Scan for the cell matching the given text and deliver its (x, y) coordinate at center. 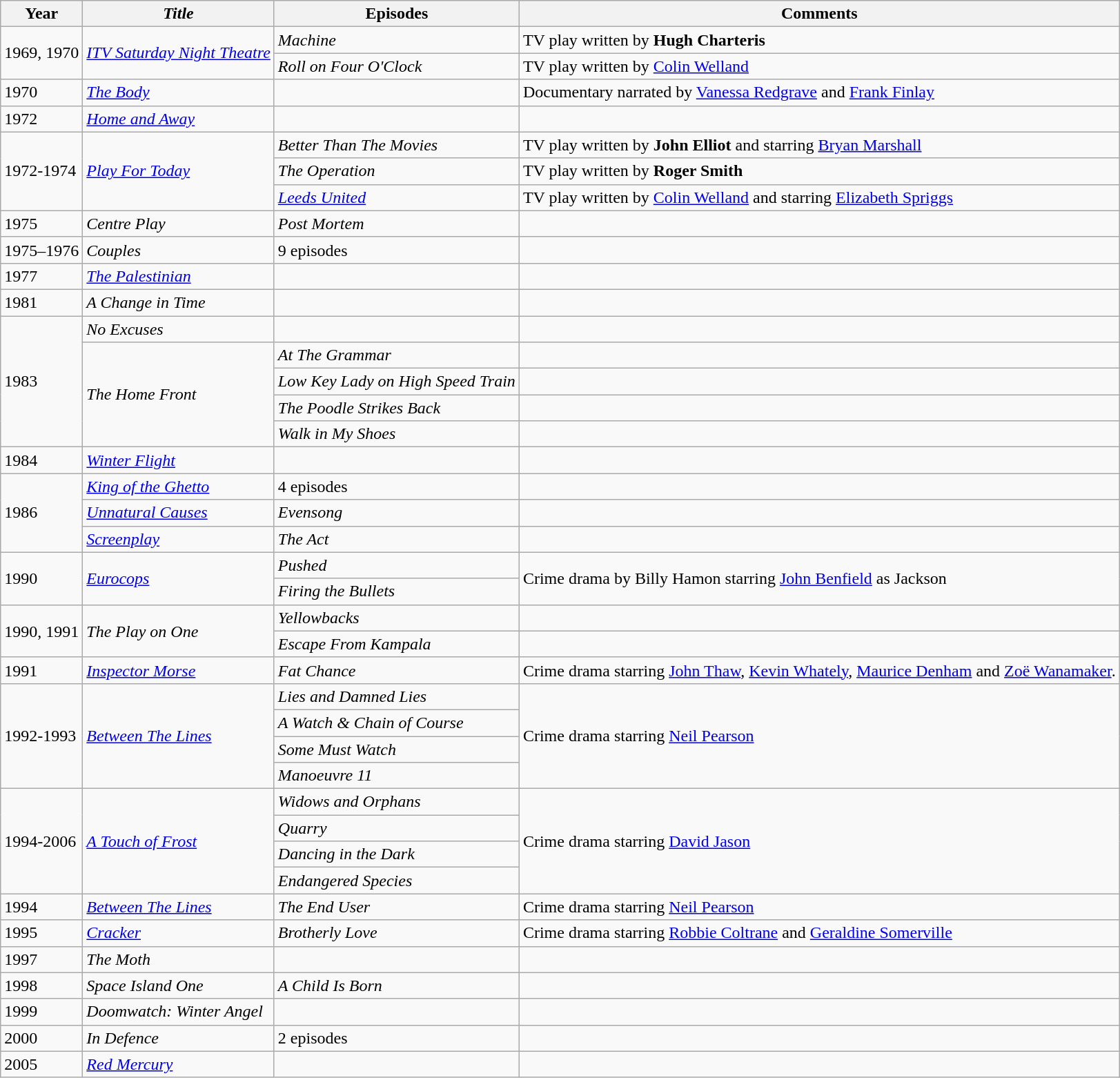
1981 (41, 302)
TV play written by Colin Welland (819, 66)
Pushed (396, 565)
Episodes (396, 14)
A Child Is Born (396, 986)
Escape From Kampala (396, 644)
Doomwatch: Winter Angel (179, 1012)
TV play written by Colin Welland and starring Elizabeth Spriggs (819, 197)
In Defence (179, 1038)
Comments (819, 14)
1970 (41, 92)
Firing the Bullets (396, 591)
The Poodle Strikes Back (396, 408)
1994-2006 (41, 841)
TV play written by Roger Smith (819, 171)
9 episodes (396, 250)
A Change in Time (179, 302)
Low Key Lady on High Speed Train (396, 382)
Fat Chance (396, 670)
TV play written by John Elliot and starring Bryan Marshall (819, 145)
TV play written by Hugh Charteris (819, 40)
Crime drama starring John Thaw, Kevin Whately, Maurice Denham and Zoë Wanamaker. (819, 670)
Leeds United (396, 197)
The Moth (179, 959)
Centre Play (179, 224)
Lies and Damned Lies (396, 696)
Machine (396, 40)
The Body (179, 92)
Screenplay (179, 539)
Unnatural Causes (179, 513)
1975–1976 (41, 250)
Post Mortem (396, 224)
1984 (41, 460)
Space Island One (179, 986)
1975 (41, 224)
Winter Flight (179, 460)
Dancing in the Dark (396, 854)
1998 (41, 986)
Manoeuvre 11 (396, 776)
2000 (41, 1038)
Better Than The Movies (396, 145)
1994 (41, 907)
Couples (179, 250)
Crime drama by Billy Hamon starring John Benfield as Jackson (819, 578)
Home and Away (179, 119)
At The Grammar (396, 355)
King of the Ghetto (179, 487)
The Operation (396, 171)
1986 (41, 513)
Inspector Morse (179, 670)
Yellowbacks (396, 618)
The Act (396, 539)
Widows and Orphans (396, 802)
Evensong (396, 513)
The End User (396, 907)
2005 (41, 1064)
Quarry (396, 828)
No Excuses (179, 329)
Title (179, 14)
1983 (41, 382)
ITV Saturday Night Theatre (179, 53)
Eurocops (179, 578)
Brotherly Love (396, 933)
Year (41, 14)
1991 (41, 670)
Some Must Watch (396, 749)
A Watch & Chain of Course (396, 723)
Documentary narrated by Vanessa Redgrave and Frank Finlay (819, 92)
2 episodes (396, 1038)
1990 (41, 578)
1995 (41, 933)
Crime drama starring David Jason (819, 841)
1999 (41, 1012)
The Play on One (179, 631)
Red Mercury (179, 1064)
1997 (41, 959)
Endangered Species (396, 881)
Cracker (179, 933)
Roll on Four O'Clock (396, 66)
A Touch of Frost (179, 841)
1969, 1970 (41, 53)
4 episodes (396, 487)
1992-1993 (41, 736)
Crime drama starring Robbie Coltrane and Geraldine Somerville (819, 933)
1972 (41, 119)
1990, 1991 (41, 631)
Walk in My Shoes (396, 434)
Play For Today (179, 171)
1972-1974 (41, 171)
The Palestinian (179, 276)
1977 (41, 276)
The Home Front (179, 395)
